Pinpoint the cell where the given text exists, returning its (x, y) midpoint coordinate. 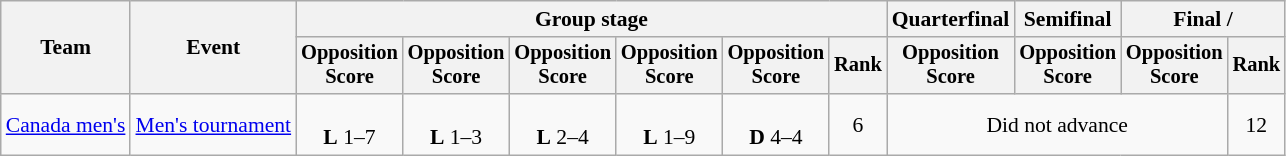
Men's tournament (213, 124)
Did not advance (1058, 124)
Team (66, 48)
Event (213, 48)
6 (858, 124)
L 2–4 (562, 124)
Semifinal (1068, 19)
12 (1257, 124)
Canada men's (66, 124)
Group stage (592, 19)
D 4–4 (776, 124)
Final / (1203, 19)
Quarterfinal (951, 19)
L 1–7 (350, 124)
L 1–9 (670, 124)
L 1–3 (456, 124)
